Identify which cell holds the provided text, then report its (X, Y) central coordinate. 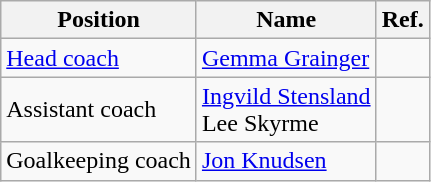
Position (99, 20)
Ref. (402, 20)
Name (286, 20)
Assistant coach (99, 110)
Head coach (99, 58)
Gemma Grainger (286, 58)
Jon Knudsen (286, 161)
Goalkeeping coach (99, 161)
Ingvild Stensland Lee Skyrme (286, 110)
